Identify which cell holds the provided text, then report its [X, Y] central coordinate. 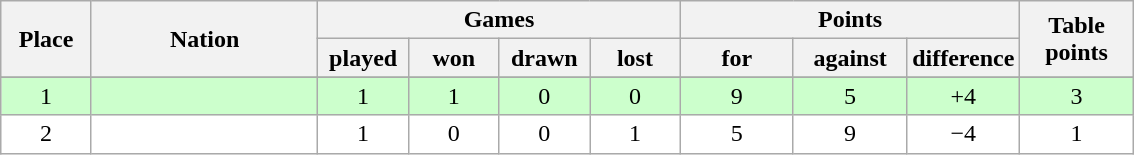
Games [499, 20]
+4 [964, 96]
2 [46, 134]
against [850, 58]
won [454, 58]
Place [46, 39]
difference [964, 58]
−4 [964, 134]
Points [850, 20]
3 [1076, 96]
Nation [204, 39]
lost [636, 58]
for [736, 58]
drawn [544, 58]
Tablepoints [1076, 39]
played [364, 58]
